From the cell containing the given text, extract its center point as [X, Y] coordinate. 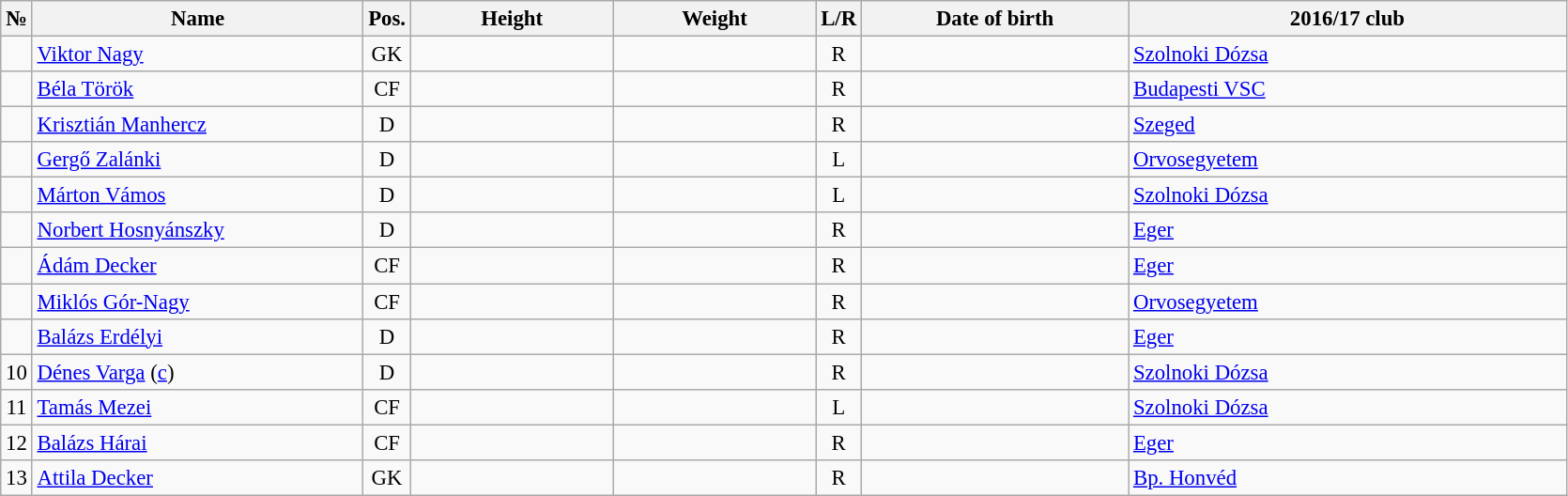
Attila Decker [197, 478]
L/R [839, 19]
Balázs Erdélyi [197, 336]
Date of birth [994, 19]
12 [17, 442]
Krisztián Manhercz [197, 125]
Márton Vámos [197, 195]
Dénes Varga (c) [197, 372]
Gergő Zalánki [197, 160]
Name [197, 19]
Pos. [387, 19]
Norbert Hosnyánszky [197, 230]
Bp. Honvéd [1348, 478]
13 [17, 478]
Miklós Gór-Nagy [197, 302]
11 [17, 407]
Viktor Nagy [197, 54]
Ádám Decker [197, 266]
2016/17 club [1348, 19]
Height [512, 19]
Tamás Mezei [197, 407]
№ [17, 19]
Szeged [1348, 125]
Weight [715, 19]
Béla Török [197, 89]
10 [17, 372]
Budapesti VSC [1348, 89]
Balázs Hárai [197, 442]
